Pinpoint the cell where the given text exists, returning its (x, y) midpoint coordinate. 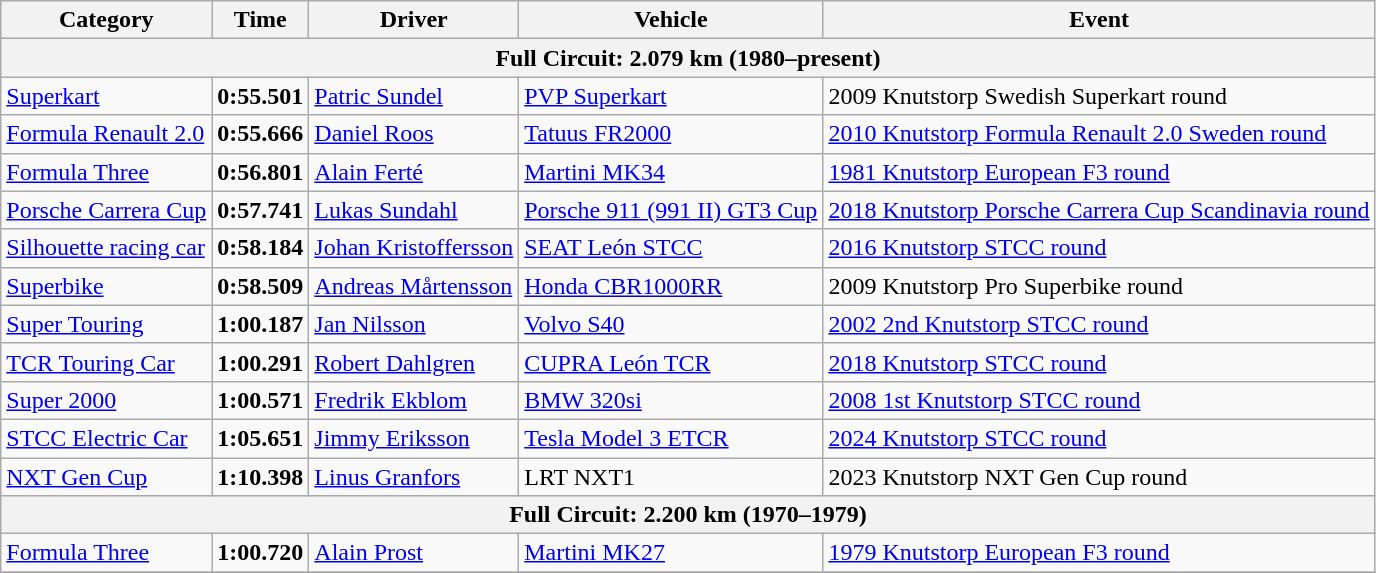
2018 Knutstorp STCC round (1099, 362)
Silhouette racing car (106, 248)
1:00.571 (260, 400)
Superkart (106, 96)
2024 Knutstorp STCC round (1099, 438)
SEAT León STCC (671, 248)
2009 Knutstorp Pro Superbike round (1099, 286)
2002 2nd Knutstorp STCC round (1099, 324)
0:55.666 (260, 134)
2008 1st Knutstorp STCC round (1099, 400)
Tesla Model 3 ETCR (671, 438)
Porsche Carrera Cup (106, 210)
Martini MK27 (671, 553)
Time (260, 20)
Honda CBR1000RR (671, 286)
1:05.651 (260, 438)
BMW 320si (671, 400)
Jimmy Eriksson (414, 438)
2023 Knutstorp NXT Gen Cup round (1099, 477)
Full Circuit: 2.200 km (1970–1979) (688, 515)
1:00.187 (260, 324)
0:56.801 (260, 172)
Linus Granfors (414, 477)
Lukas Sundahl (414, 210)
Johan Kristoffersson (414, 248)
Event (1099, 20)
Porsche 911 (991 II) GT3 Cup (671, 210)
Category (106, 20)
Superbike (106, 286)
0:58.184 (260, 248)
Martini MK34 (671, 172)
2016 Knutstorp STCC round (1099, 248)
Jan Nilsson (414, 324)
2010 Knutstorp Formula Renault 2.0 Sweden round (1099, 134)
Driver (414, 20)
Vehicle (671, 20)
Robert Dahlgren (414, 362)
NXT Gen Cup (106, 477)
2018 Knutstorp Porsche Carrera Cup Scandinavia round (1099, 210)
Alain Ferté (414, 172)
0:57.741 (260, 210)
Fredrik Ekblom (414, 400)
TCR Touring Car (106, 362)
Super Touring (106, 324)
Patric Sundel (414, 96)
PVP Superkart (671, 96)
1979 Knutstorp European F3 round (1099, 553)
Super 2000 (106, 400)
Tatuus FR2000 (671, 134)
Andreas Mårtensson (414, 286)
LRT NXT1 (671, 477)
CUPRA León TCR (671, 362)
1:10.398 (260, 477)
2009 Knutstorp Swedish Superkart round (1099, 96)
0:58.509 (260, 286)
Formula Renault 2.0 (106, 134)
0:55.501 (260, 96)
Alain Prost (414, 553)
Volvo S40 (671, 324)
Daniel Roos (414, 134)
Full Circuit: 2.079 km (1980–present) (688, 58)
1981 Knutstorp European F3 round (1099, 172)
STCC Electric Car (106, 438)
1:00.291 (260, 362)
1:00.720 (260, 553)
